Locate the cell with the specified text and output its (X, Y) center coordinate. 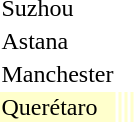
Querétaro (58, 107)
Astana (58, 41)
Manchester (58, 74)
